Detect which cell encompasses the target text, then output its [x, y] center coordinate. 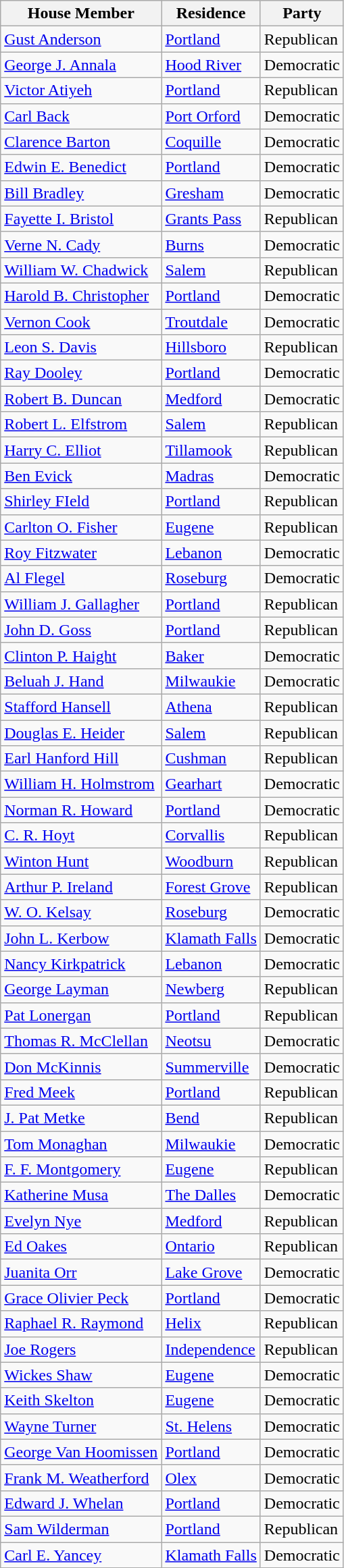
Arthur P. Ireland [81, 887]
W. O. Kelsay [81, 913]
The Dalles [211, 1195]
Newberg [211, 990]
George J. Annala [81, 65]
Fred Meek [81, 1092]
House Member [81, 13]
Carl E. Yancey [81, 1555]
Leon S. Davis [81, 348]
Gust Anderson [81, 39]
Gresham [211, 193]
Joe Rogers [81, 1349]
Douglas E. Heider [81, 732]
Burns [211, 244]
Olex [211, 1478]
Vernon Cook [81, 322]
Tom Monaghan [81, 1144]
Katherine Musa [81, 1195]
F. F. Montgomery [81, 1170]
Hood River [211, 65]
Norman R. Howard [81, 810]
Ed Oakes [81, 1247]
Thomas R. McClellan [81, 1041]
Clarence Barton [81, 142]
George Van Hoomissen [81, 1452]
St. Helens [211, 1426]
Roy Fitzwater [81, 553]
George Layman [81, 990]
William H. Holmstrom [81, 784]
Nancy Kirkpatrick [81, 964]
Robert B. Duncan [81, 399]
Athena [211, 707]
Harry C. Elliot [81, 450]
John D. Goss [81, 630]
Wayne Turner [81, 1426]
Evelyn Nye [81, 1221]
Port Orford [211, 116]
Party [301, 13]
Bill Bradley [81, 193]
Wickes Shaw [81, 1375]
J. Pat Metke [81, 1118]
Independence [211, 1349]
William J. Gallagher [81, 604]
Ontario [211, 1247]
Fayette I. Bristol [81, 219]
Sam Wilderman [81, 1529]
Corvallis [211, 836]
William W. Chadwick [81, 270]
Winton Hunt [81, 861]
Edward J. Whelan [81, 1503]
Woodburn [211, 861]
Clinton P. Haight [81, 655]
Grace Olivier Peck [81, 1298]
Bend [211, 1118]
C. R. Hoyt [81, 836]
Edwin E. Benedict [81, 167]
Harold B. Christopher [81, 296]
Keith Skelton [81, 1401]
Troutdale [211, 322]
Ray Dooley [81, 373]
Carlton O. Fisher [81, 527]
Forest Grove [211, 887]
Robert L. Elfstrom [81, 425]
Grants Pass [211, 219]
Helix [211, 1324]
Earl Hanford Hill [81, 759]
Raphael R. Raymond [81, 1324]
Beluah J. Hand [81, 681]
Summerville [211, 1066]
Shirley FIeld [81, 502]
Cushman [211, 759]
Don McKinnis [81, 1066]
Gearhart [211, 784]
Pat Lonergan [81, 1015]
John L. Kerbow [81, 938]
Neotsu [211, 1041]
Verne N. Cady [81, 244]
Baker [211, 655]
Juanita Orr [81, 1272]
Lake Grove [211, 1272]
Tillamook [211, 450]
Victor Atiyeh [81, 90]
Coquille [211, 142]
Al Flegel [81, 578]
Stafford Hansell [81, 707]
Carl Back [81, 116]
Residence [211, 13]
Frank M. Weatherford [81, 1478]
Ben Evick [81, 476]
Madras [211, 476]
Hillsboro [211, 348]
